Find where the given text appears and provide that cell's center as (x, y) coordinate. 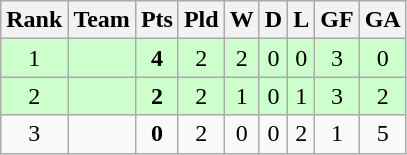
D (273, 20)
W (242, 20)
L (302, 20)
Pld (201, 20)
GA (382, 20)
Team (102, 20)
Pts (156, 20)
5 (382, 134)
GF (337, 20)
Rank (34, 20)
4 (156, 58)
